For the text-containing cell, return its midpoint in (x, y) coordinate format. 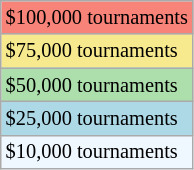
$25,000 tournaments (97, 118)
$75,000 tournaments (97, 51)
$100,000 tournaments (97, 17)
$10,000 tournaments (97, 152)
$50,000 tournaments (97, 85)
